Return [x, y] of the center of cell containing provided text 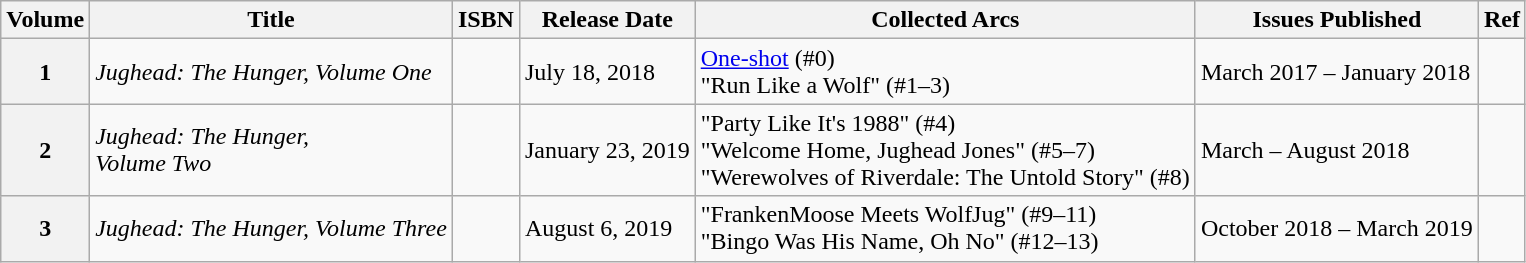
Jughead: The Hunger, Volume Three [272, 228]
One-shot (#0) "Run Like a Wolf" (#1–3) [945, 72]
1 [46, 72]
August 6, 2019 [607, 228]
Title [272, 20]
Jughead: The Hunger, Volume One [272, 72]
Volume [46, 20]
"Party Like It's 1988" (#4) "Welcome Home, Jughead Jones" (#5–7) "Werewolves of Riverdale: The Untold Story" (#8) [945, 150]
ISBN [486, 20]
"FrankenMoose Meets WolfJug" (#9–11) "Bingo Was His Name, Oh No" (#12–13) [945, 228]
Release Date [607, 20]
January 23, 2019 [607, 150]
Ref [1502, 20]
March 2017 – January 2018 [1336, 72]
Issues Published [1336, 20]
3 [46, 228]
July 18, 2018 [607, 72]
October 2018 – March 2019 [1336, 228]
2 [46, 150]
Jughead: The Hunger, Volume Two [272, 150]
March – August 2018 [1336, 150]
Collected Arcs [945, 20]
